Capture the cell that displays the provided text and extract its (x, y) central coordinate. 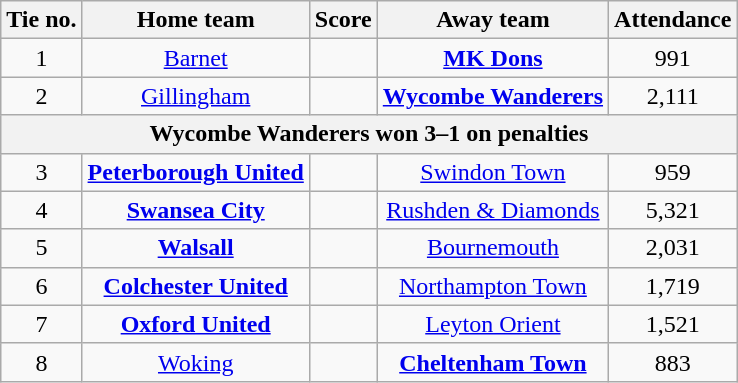
4 (42, 210)
7 (42, 324)
Northampton Town (492, 286)
Swansea City (196, 210)
Peterborough United (196, 172)
MK Dons (492, 58)
Tie no. (42, 20)
5,321 (673, 210)
2,031 (673, 248)
8 (42, 362)
Gillingham (196, 96)
Home team (196, 20)
Score (343, 20)
Colchester United (196, 286)
1,521 (673, 324)
2,111 (673, 96)
Swindon Town (492, 172)
2 (42, 96)
1,719 (673, 286)
991 (673, 58)
Woking (196, 362)
Attendance (673, 20)
Leyton Orient (492, 324)
Wycombe Wanderers won 3–1 on penalties (369, 134)
Bournemouth (492, 248)
Walsall (196, 248)
6 (42, 286)
883 (673, 362)
Wycombe Wanderers (492, 96)
3 (42, 172)
Away team (492, 20)
1 (42, 58)
Cheltenham Town (492, 362)
959 (673, 172)
Barnet (196, 58)
5 (42, 248)
Oxford United (196, 324)
Rushden & Diamonds (492, 210)
